For the text-containing cell, return its midpoint in (x, y) coordinate format. 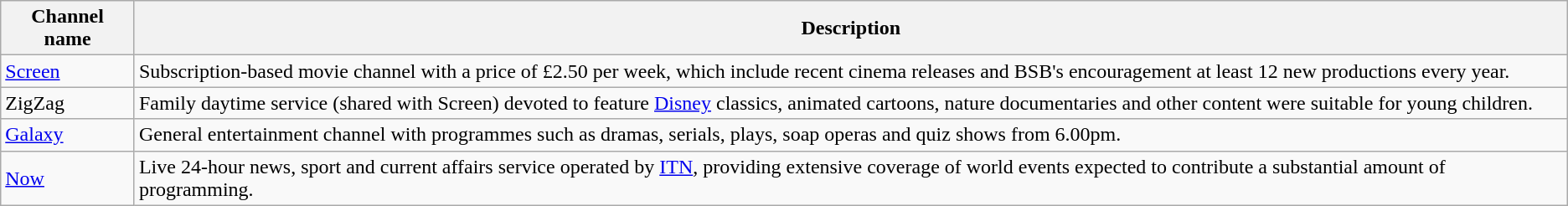
Galaxy (68, 135)
Channel name (68, 28)
Description (851, 28)
Screen (68, 71)
Now (68, 178)
General entertainment channel with programmes such as dramas, serials, plays, soap operas and quiz shows from 6.00pm. (851, 135)
ZigZag (68, 103)
